Return (x, y) of the center of cell containing provided text 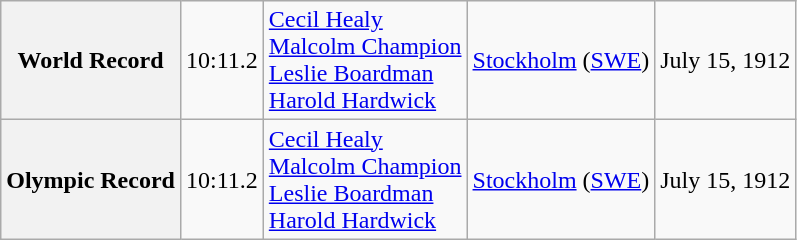
Olympic Record (91, 180)
World Record (91, 60)
